Output the (x, y) coordinate of the center of the cell containing the given text.  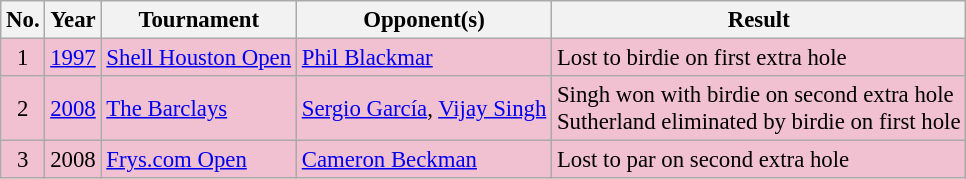
1 (23, 58)
Phil Blackmar (424, 58)
The Barclays (198, 108)
No. (23, 20)
Year (73, 20)
Shell Houston Open (198, 58)
2 (23, 108)
Result (759, 20)
Frys.com Open (198, 160)
1997 (73, 58)
Lost to par on second extra hole (759, 160)
Tournament (198, 20)
Sergio García, Vijay Singh (424, 108)
3 (23, 160)
Lost to birdie on first extra hole (759, 58)
Cameron Beckman (424, 160)
Singh won with birdie on second extra holeSutherland eliminated by birdie on first hole (759, 108)
Opponent(s) (424, 20)
